For the text-containing cell, return its midpoint in (x, y) coordinate format. 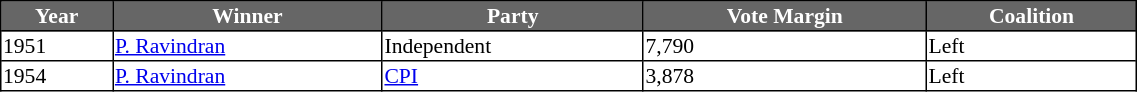
Party (512, 16)
CPI (512, 76)
Independent (512, 46)
1954 (57, 76)
7,790 (784, 46)
Year (57, 16)
3,878 (784, 76)
Coalition (1032, 16)
Winner (248, 16)
1951 (57, 46)
Vote Margin (784, 16)
